Output the [x, y] coordinate of the center of the cell containing the given text.  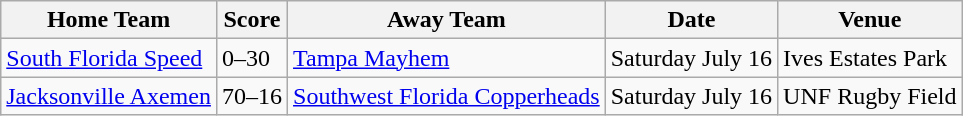
Tampa Mayhem [447, 58]
Southwest Florida Copperheads [447, 96]
Home Team [109, 20]
0–30 [252, 58]
Away Team [447, 20]
Venue [870, 20]
Ives Estates Park [870, 58]
Jacksonville Axemen [109, 96]
70–16 [252, 96]
Date [691, 20]
South Florida Speed [109, 58]
UNF Rugby Field [870, 96]
Score [252, 20]
